Return the [x, y] coordinate for the center point of the cell that contains the specified text.  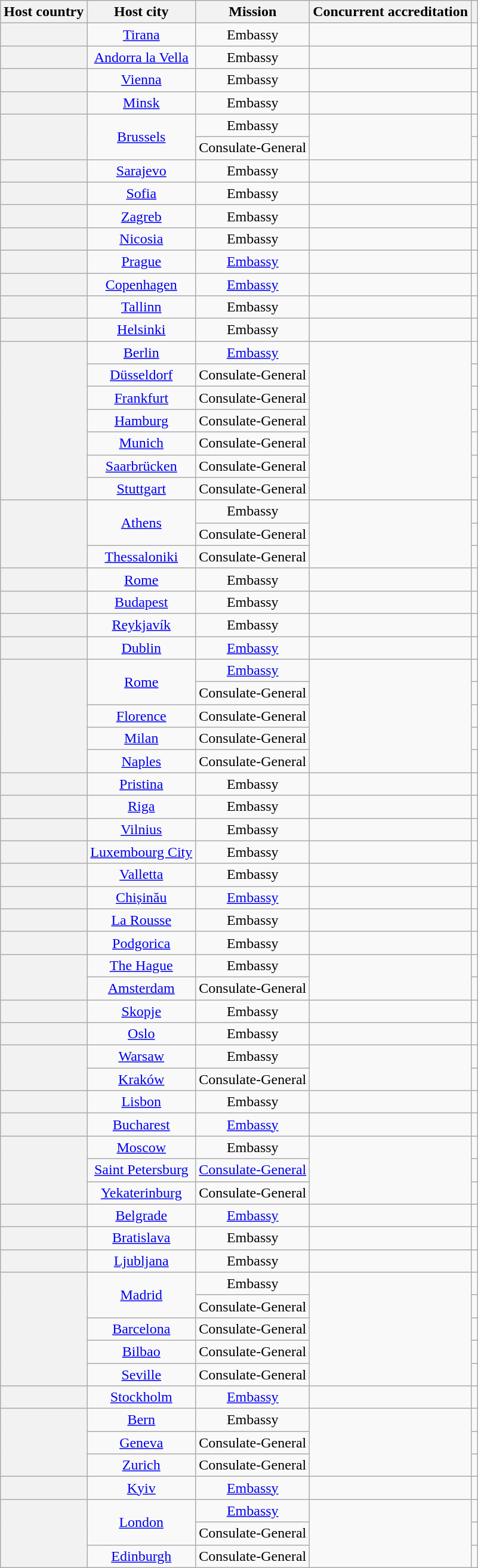
Munich [141, 443]
Saarbrücken [141, 466]
Lisbon [141, 1102]
Mission [253, 12]
Tallinn [141, 307]
Geneva [141, 1443]
Brussels [141, 137]
Reykjavík [141, 625]
La Rousse [141, 920]
Moscow [141, 1147]
Dublin [141, 647]
Riga [141, 807]
Host country [44, 12]
Luxembourg City [141, 852]
Seville [141, 1374]
Skopje [141, 1011]
Chișinău [141, 897]
Copenhagen [141, 285]
Sofia [141, 193]
Zagreb [141, 216]
Saint Petersburg [141, 1170]
Naples [141, 761]
Edinburgh [141, 1556]
Zurich [141, 1465]
Bucharest [141, 1125]
Warsaw [141, 1057]
Budapest [141, 602]
Bern [141, 1420]
Athens [141, 523]
London [141, 1522]
Kyiv [141, 1488]
The Hague [141, 965]
Belgrade [141, 1215]
Kraków [141, 1079]
Thessaloniki [141, 557]
Düsseldorf [141, 375]
Concurrent accreditation [390, 12]
Florence [141, 716]
Prague [141, 261]
Tirana [141, 35]
Stuttgart [141, 489]
Valletta [141, 875]
Ljubljana [141, 1261]
Vilnius [141, 829]
Andorra la Vella [141, 57]
Host city [141, 12]
Bratislava [141, 1238]
Barcelona [141, 1329]
Berlin [141, 353]
Vienna [141, 80]
Pristina [141, 784]
Helsinki [141, 330]
Frankfurt [141, 398]
Amsterdam [141, 988]
Sarajevo [141, 171]
Milan [141, 739]
Bilbao [141, 1351]
Stockholm [141, 1397]
Yekaterinburg [141, 1193]
Hamburg [141, 421]
Oslo [141, 1034]
Madrid [141, 1295]
Minsk [141, 103]
Nicosia [141, 239]
Podgorica [141, 943]
